Detect which cell encompasses the target text, then output its [X, Y] center coordinate. 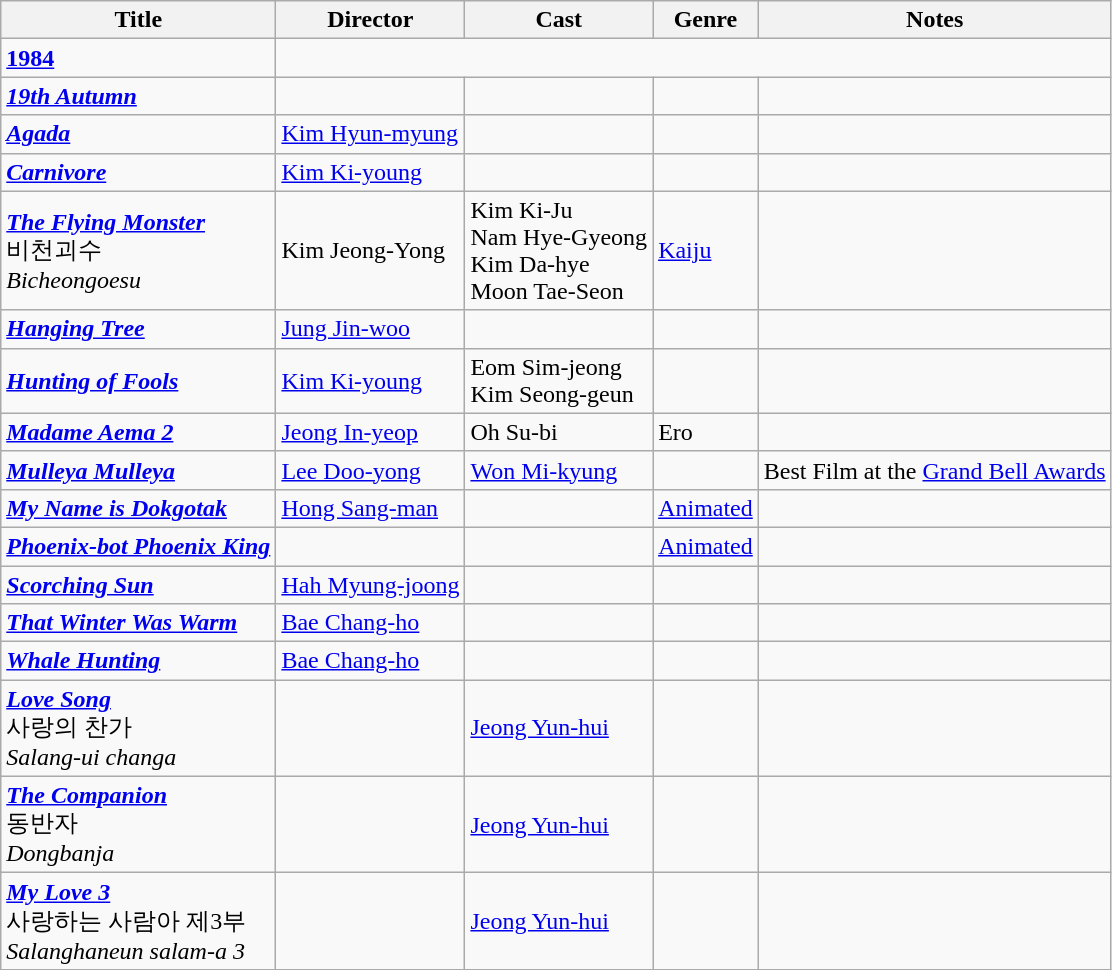
Hah Myung-joong [370, 585]
19th Autumn [138, 96]
Hunting of Fools [138, 380]
Scorching Sun [138, 585]
Whale Hunting [138, 661]
Mulleya Mulleya [138, 470]
Eom Sim-jeongKim Seong-geun [559, 380]
My Name is Dokgotak [138, 508]
Notes [934, 20]
The Companion동반자Dongbanja [138, 824]
Cast [559, 20]
My Love 3사랑하는 사람아 제3부Salanghaneun salam-a 3 [138, 922]
That Winter Was Warm [138, 623]
Jeong In-yeop [370, 432]
Genre [706, 20]
1984 [138, 58]
Title [138, 20]
Phoenix-bot Phoenix King [138, 546]
Lee Doo-yong [370, 470]
Madame Aema 2 [138, 432]
Ero [706, 432]
Kaiju [706, 250]
Kim Jeong-Yong [370, 250]
The Flying Monster비천괴수Bicheongoesu [138, 250]
Director [370, 20]
Kim Ki-JuNam Hye-GyeongKim Da-hyeMoon Tae-Seon [559, 250]
Hanging Tree [138, 329]
Kim Hyun-myung [370, 134]
Jung Jin-woo [370, 329]
Carnivore [138, 172]
Agada [138, 134]
Oh Su-bi [559, 432]
Love Song사랑의 찬가Salang-ui changa [138, 728]
Hong Sang-man [370, 508]
Best Film at the Grand Bell Awards [934, 470]
Won Mi-kyung [559, 470]
